From the cell containing the given text, extract its center point as [X, Y] coordinate. 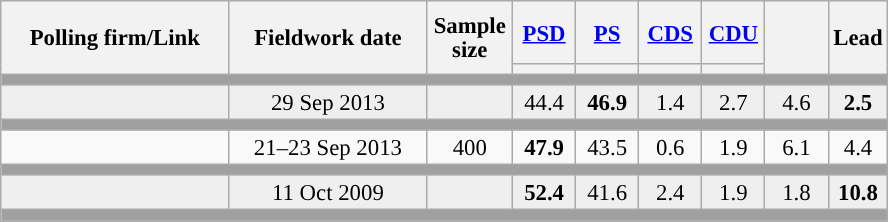
400 [470, 148]
CDU [734, 32]
Polling firm/Link [115, 38]
2.4 [670, 194]
47.9 [544, 148]
1.4 [670, 102]
0.6 [670, 148]
29 Sep 2013 [328, 102]
PSD [544, 32]
1.8 [796, 194]
6.1 [796, 148]
4.4 [858, 148]
PS [608, 32]
43.5 [608, 148]
Fieldwork date [328, 38]
46.9 [608, 102]
Sample size [470, 38]
4.6 [796, 102]
11 Oct 2009 [328, 194]
21–23 Sep 2013 [328, 148]
10.8 [858, 194]
CDS [670, 32]
2.5 [858, 102]
41.6 [608, 194]
Lead [858, 38]
2.7 [734, 102]
44.4 [544, 102]
52.4 [544, 194]
